Return the (X, Y) coordinate for the center point of the cell that contains the specified text.  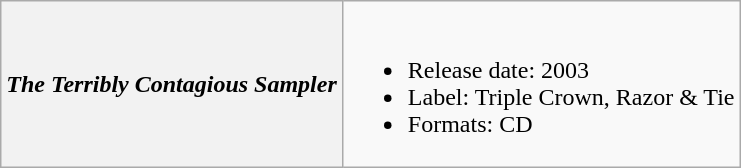
Release date: 2003Label: Triple Crown, Razor & TieFormats: CD (541, 84)
The Terribly Contagious Sampler (172, 84)
